Return [X, Y] of the center of cell containing provided text 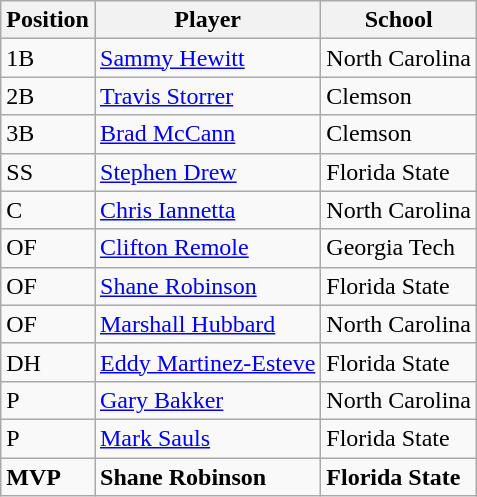
SS [48, 172]
Mark Sauls [207, 438]
Georgia Tech [399, 248]
1B [48, 58]
MVP [48, 477]
Chris Iannetta [207, 210]
Brad McCann [207, 134]
Travis Storrer [207, 96]
C [48, 210]
Clifton Remole [207, 248]
School [399, 20]
Eddy Martinez-Esteve [207, 362]
2B [48, 96]
Player [207, 20]
Stephen Drew [207, 172]
Gary Bakker [207, 400]
3B [48, 134]
DH [48, 362]
Sammy Hewitt [207, 58]
Marshall Hubbard [207, 324]
Position [48, 20]
